Determine the (x, y) coordinate at the center of the cell enclosing the given text.  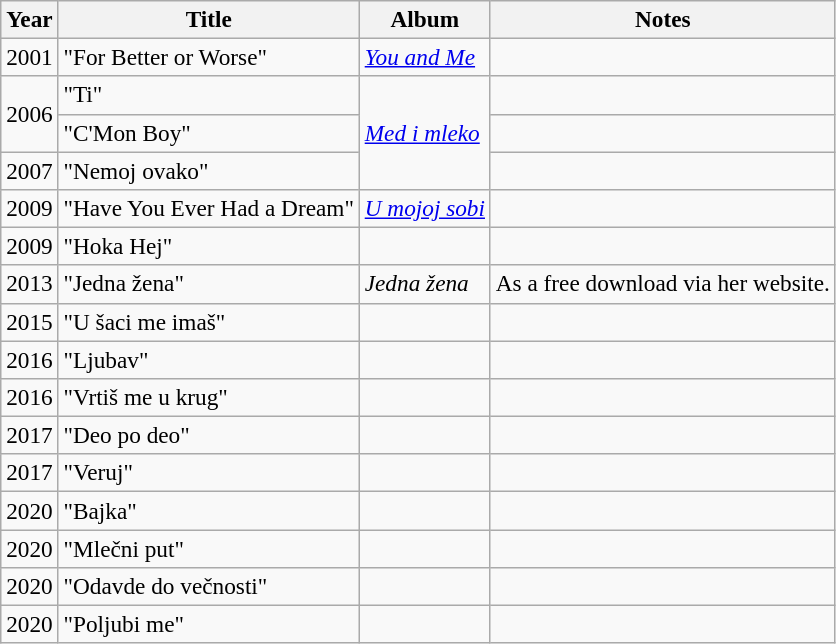
Album (424, 19)
"Veruj" (208, 473)
"Mlečni put" (208, 548)
Notes (662, 19)
2006 (30, 114)
"Jedna žena" (208, 284)
"Ti" (208, 95)
Year (30, 19)
As a free download via her website. (662, 284)
"Vrtiš me u krug" (208, 397)
Med i mleko (424, 132)
"C'Mon Boy" (208, 133)
"Poljubi me" (208, 624)
"U šaci me imaš" (208, 322)
2013 (30, 284)
"Hoka Hej" (208, 246)
"Deo po deo" (208, 435)
You and Me (424, 57)
"Bajka" (208, 510)
U mojoj sobi (424, 208)
Title (208, 19)
2007 (30, 170)
"Ljubav" (208, 359)
"Nemoj ovako" (208, 170)
"For Better or Worse" (208, 57)
2001 (30, 57)
Jedna žena (424, 284)
2015 (30, 322)
"Odavde do večnosti" (208, 586)
"Have You Ever Had a Dream" (208, 208)
